Identify which cell holds the provided text, then report its (X, Y) central coordinate. 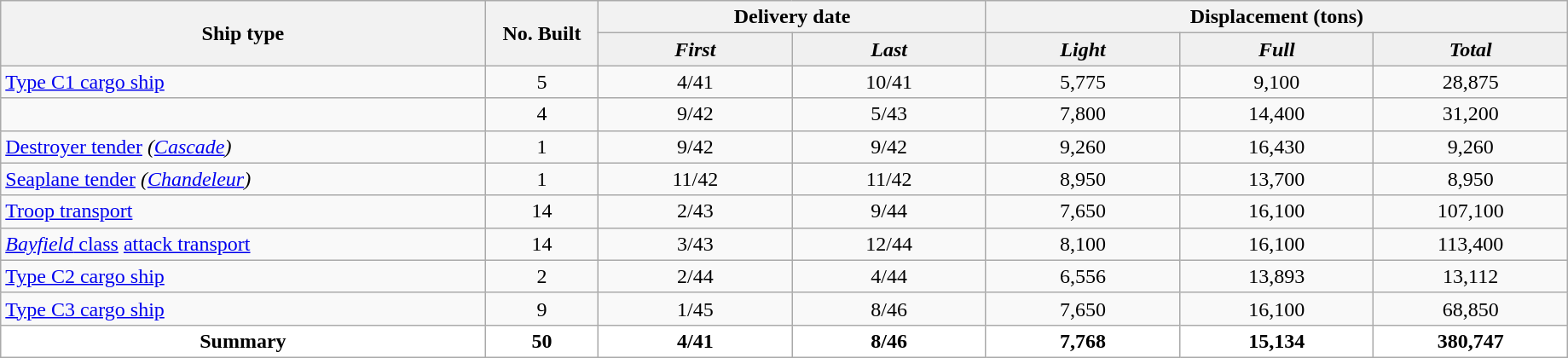
68,850 (1470, 309)
Last (888, 49)
380,747 (1470, 341)
2/44 (696, 276)
7,768 (1083, 341)
6,556 (1083, 276)
13,112 (1470, 276)
5/43 (888, 114)
8,100 (1083, 244)
7,800 (1083, 114)
Total (1470, 49)
5,775 (1083, 82)
2 (542, 276)
14,400 (1277, 114)
12/44 (888, 244)
First (696, 49)
3/43 (696, 244)
10/41 (888, 82)
28,875 (1470, 82)
16,430 (1277, 147)
Destroyer tender (Cascade) (243, 147)
Ship type (243, 33)
9 (542, 309)
50 (542, 341)
Bayfield class attack transport (243, 244)
Type C3 cargo ship (243, 309)
Light (1083, 49)
5 (542, 82)
13,700 (1277, 179)
2/43 (696, 211)
9/44 (888, 211)
Summary (243, 341)
Delivery date (793, 17)
1/45 (696, 309)
13,893 (1277, 276)
Displacement (tons) (1276, 17)
Full (1277, 49)
113,400 (1470, 244)
4/44 (888, 276)
Troop transport (243, 211)
No. Built (542, 33)
9,100 (1277, 82)
Type C1 cargo ship (243, 82)
4 (542, 114)
Seaplane tender (Chandeleur) (243, 179)
107,100 (1470, 211)
31,200 (1470, 114)
Type C2 cargo ship (243, 276)
15,134 (1277, 341)
